Return [X, Y] of the center of cell containing provided text 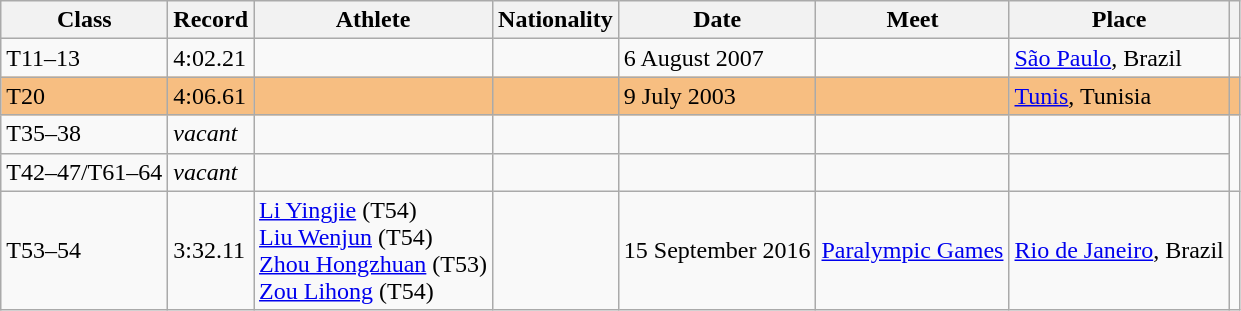
São Paulo, Brazil [1119, 58]
Record [211, 20]
Athlete [374, 20]
Paralympic Games [912, 250]
15 September 2016 [717, 250]
Class [84, 20]
Nationality [556, 20]
T42–47/T61–64 [84, 172]
T35–38 [84, 134]
3:32.11 [211, 250]
4:06.61 [211, 96]
6 August 2007 [717, 58]
Li Yingjie (T54)Liu Wenjun (T54)Zhou Hongzhuan (T53)Zou Lihong (T54) [374, 250]
4:02.21 [211, 58]
Date [717, 20]
Place [1119, 20]
Tunis, Tunisia [1119, 96]
T20 [84, 96]
T11–13 [84, 58]
9 July 2003 [717, 96]
T53–54 [84, 250]
Rio de Janeiro, Brazil [1119, 250]
Meet [912, 20]
